Scan for the cell matching the given text and deliver its [x, y] coordinate at center. 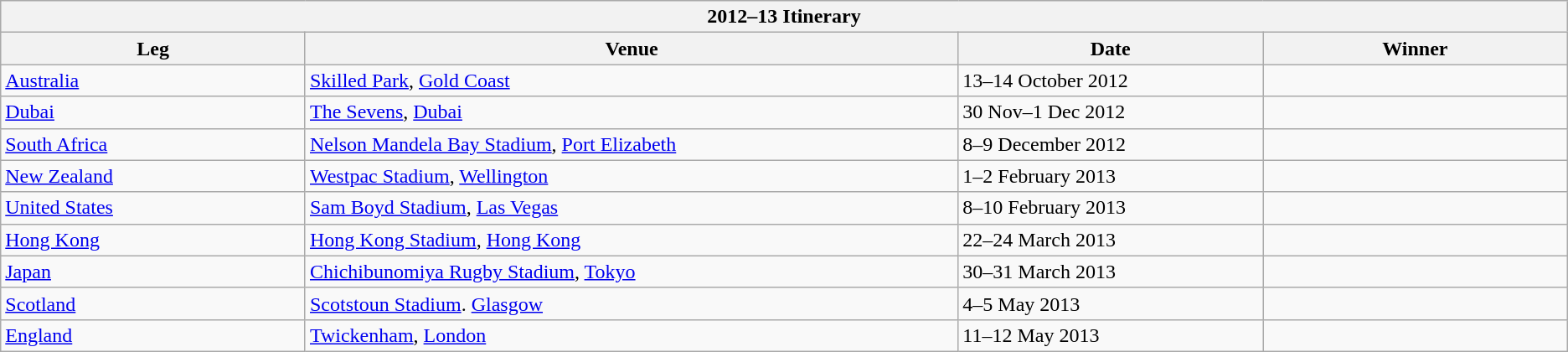
8–10 February 2013 [1111, 208]
Hong Kong [153, 240]
4–5 May 2013 [1111, 303]
Chichibunomiya Rugby Stadium, Tokyo [632, 272]
Date [1111, 49]
Skilled Park, Gold Coast [632, 80]
Hong Kong Stadium, Hong Kong [632, 240]
South Africa [153, 144]
Scotland [153, 303]
United States [153, 208]
Dubai [153, 112]
New Zealand [153, 176]
Twickenham, London [632, 335]
11–12 May 2013 [1111, 335]
Leg [153, 49]
30–31 March 2013 [1111, 272]
13–14 October 2012 [1111, 80]
Scotstoun Stadium. Glasgow [632, 303]
22–24 March 2013 [1111, 240]
Japan [153, 272]
30 Nov–1 Dec 2012 [1111, 112]
Venue [632, 49]
Australia [153, 80]
Nelson Mandela Bay Stadium, Port Elizabeth [632, 144]
Winner [1416, 49]
Westpac Stadium, Wellington [632, 176]
2012–13 Itinerary [784, 17]
8–9 December 2012 [1111, 144]
The Sevens, Dubai [632, 112]
Sam Boyd Stadium, Las Vegas [632, 208]
1–2 February 2013 [1111, 176]
England [153, 335]
